For the text-containing cell, return its midpoint in (X, Y) coordinate format. 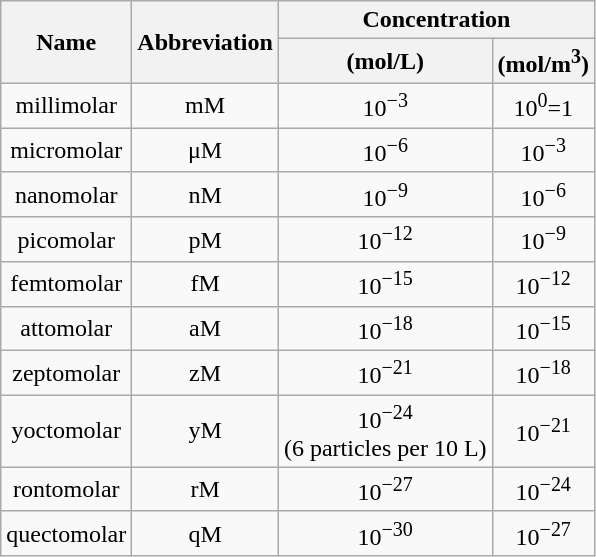
picomolar (66, 240)
quectomolar (66, 534)
zM (206, 374)
fM (206, 284)
yoctomolar (66, 431)
(mol/m3) (543, 62)
zeptomolar (66, 374)
μM (206, 150)
rM (206, 490)
femtomolar (66, 284)
attomolar (66, 328)
Abbreviation (206, 42)
10−30 (385, 534)
Name (66, 42)
100=1 (543, 106)
nM (206, 194)
rontomolar (66, 490)
mM (206, 106)
10−24 (543, 490)
10−24(6 particles per 10 L) (385, 431)
millimolar (66, 106)
(mol/L) (385, 62)
yM (206, 431)
micromolar (66, 150)
nanomolar (66, 194)
pM (206, 240)
qM (206, 534)
Concentration (436, 20)
aM (206, 328)
